Output the [X, Y] coordinate of the center of the cell containing the given text.  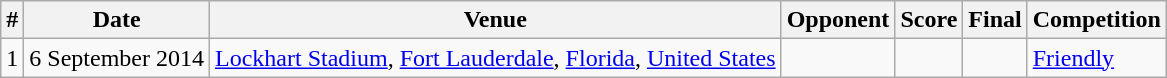
Venue [496, 20]
Competition [1096, 20]
# [12, 20]
1 [12, 58]
Final [995, 20]
Score [929, 20]
Friendly [1096, 58]
Date [117, 20]
6 September 2014 [117, 58]
Opponent [838, 20]
Lockhart Stadium, Fort Lauderdale, Florida, United States [496, 58]
